Identify which cell holds the provided text, then report its (x, y) central coordinate. 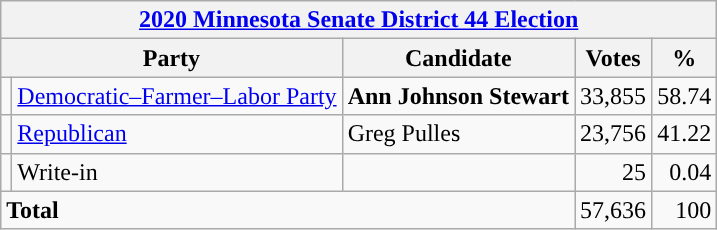
Write-in (177, 172)
57,636 (614, 210)
Party (172, 58)
Candidate (458, 58)
0.04 (684, 172)
33,855 (614, 96)
Ann Johnson Stewart (458, 96)
Total (288, 210)
% (684, 58)
41.22 (684, 134)
Democratic–Farmer–Labor Party (177, 96)
58.74 (684, 96)
Votes (614, 58)
25 (614, 172)
Greg Pulles (458, 134)
2020 Minnesota Senate District 44 Election (359, 20)
23,756 (614, 134)
Republican (177, 134)
100 (684, 210)
